Scan for the cell matching the given text and deliver its (x, y) coordinate at center. 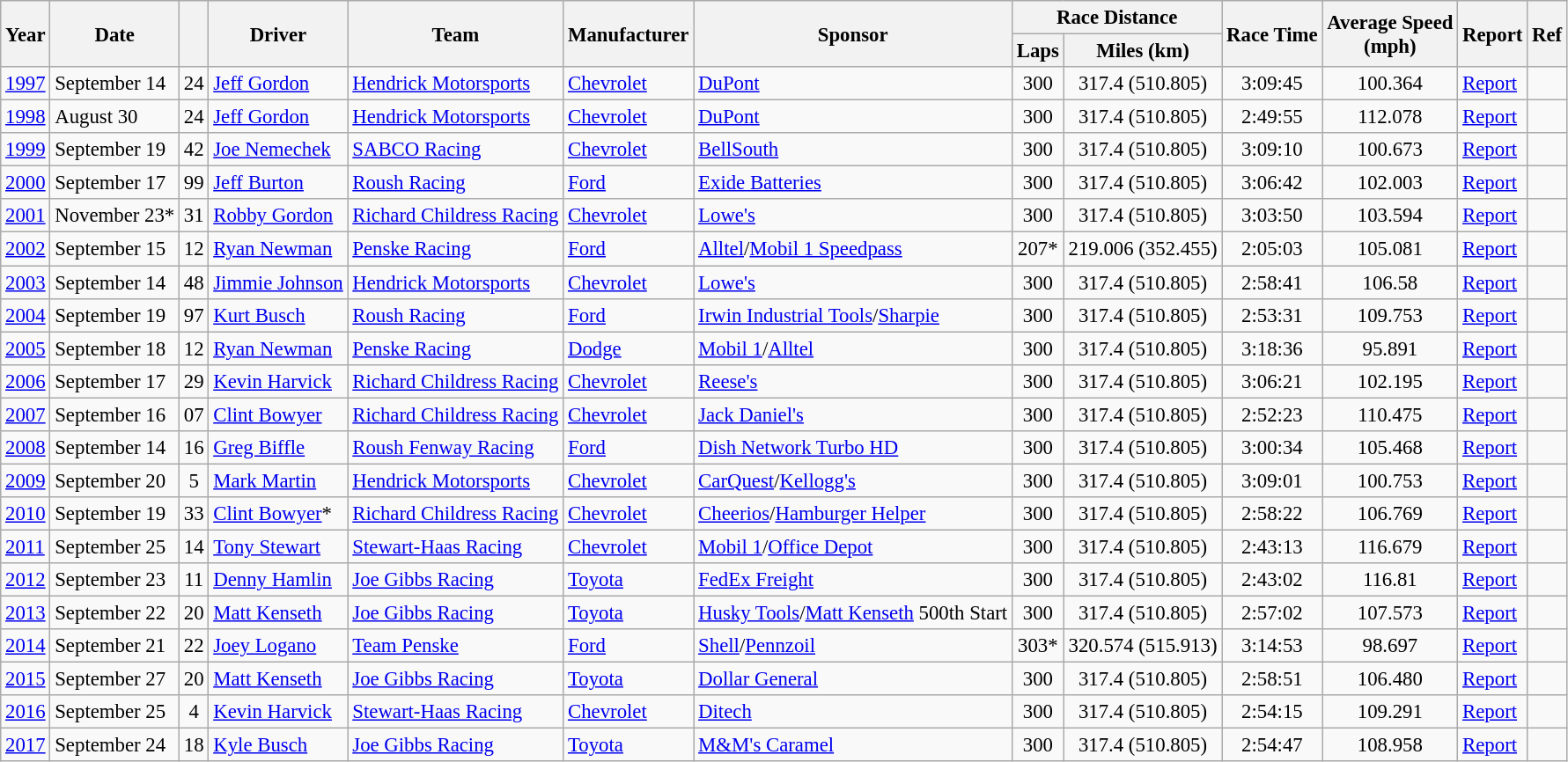
SABCO Racing (456, 150)
4 (194, 712)
16 (194, 448)
2007 (26, 414)
2014 (26, 646)
Team (456, 33)
108.958 (1390, 745)
Manufacturer (629, 33)
2010 (26, 514)
33 (194, 514)
106.58 (1390, 282)
2:43:02 (1272, 580)
3:06:42 (1272, 183)
Date (114, 33)
Ditech (853, 712)
BellSouth (853, 150)
Jimmie Johnson (278, 282)
2013 (26, 613)
100.753 (1390, 480)
14 (194, 546)
1998 (26, 117)
5 (194, 480)
Driver (278, 33)
18 (194, 745)
Robby Gordon (278, 216)
Ref (1548, 33)
95.891 (1390, 348)
102.003 (1390, 183)
CarQuest/Kellogg's (853, 480)
2016 (26, 712)
207* (1037, 249)
105.468 (1390, 448)
3:00:34 (1272, 448)
Shell/Pennzoil (853, 646)
Jeff Burton (278, 183)
Mobil 1/Office Depot (853, 546)
Alltel/Mobil 1 Speedpass (853, 249)
1997 (26, 84)
219.006 (352.455) (1143, 249)
2:54:47 (1272, 745)
2:52:23 (1272, 414)
109.753 (1390, 315)
September 24 (114, 745)
Race Distance (1116, 18)
FedEx Freight (853, 580)
September 18 (114, 348)
97 (194, 315)
2008 (26, 448)
11 (194, 580)
110.475 (1390, 414)
September 20 (114, 480)
102.195 (1390, 381)
September 27 (114, 679)
November 23* (114, 216)
Exide Batteries (853, 183)
Reese's (853, 381)
Race Time (1272, 33)
2002 (26, 249)
Mobil 1/Alltel (853, 348)
2003 (26, 282)
Kyle Busch (278, 745)
Roush Fenway Racing (456, 448)
2:53:31 (1272, 315)
2:57:02 (1272, 613)
Sponsor (853, 33)
Denny Hamlin (278, 580)
2:05:03 (1272, 249)
112.078 (1390, 117)
Dodge (629, 348)
Jack Daniel's (853, 414)
31 (194, 216)
29 (194, 381)
Miles (km) (1143, 51)
Cheerios/Hamburger Helper (853, 514)
3:09:45 (1272, 84)
42 (194, 150)
2005 (26, 348)
Husky Tools/Matt Kenseth 500th Start (853, 613)
2:58:41 (1272, 282)
48 (194, 282)
2:58:51 (1272, 679)
Kurt Busch (278, 315)
Irwin Industrial Tools/Sharpie (853, 315)
2001 (26, 216)
Clint Bowyer* (278, 514)
2017 (26, 745)
3:14:53 (1272, 646)
103.594 (1390, 216)
100.364 (1390, 84)
2006 (26, 381)
Mark Martin (278, 480)
2:54:15 (1272, 712)
116.679 (1390, 546)
Team Penske (456, 646)
100.673 (1390, 150)
07 (194, 414)
September 23 (114, 580)
22 (194, 646)
98.697 (1390, 646)
September 15 (114, 249)
2015 (26, 679)
Dish Network Turbo HD (853, 448)
106.769 (1390, 514)
Joey Logano (278, 646)
105.081 (1390, 249)
303* (1037, 646)
Year (26, 33)
2:58:22 (1272, 514)
Joe Nemechek (278, 150)
116.81 (1390, 580)
Greg Biffle (278, 448)
2011 (26, 546)
1999 (26, 150)
September 16 (114, 414)
September 21 (114, 646)
109.291 (1390, 712)
3:03:50 (1272, 216)
Average Speed(mph) (1390, 33)
3:06:21 (1272, 381)
107.573 (1390, 613)
August 30 (114, 117)
2009 (26, 480)
M&M's Caramel (853, 745)
320.574 (515.913) (1143, 646)
September 22 (114, 613)
Laps (1037, 51)
99 (194, 183)
2000 (26, 183)
3:09:01 (1272, 480)
Dollar General (853, 679)
Clint Bowyer (278, 414)
Tony Stewart (278, 546)
3:09:10 (1272, 150)
2004 (26, 315)
3:18:36 (1272, 348)
2012 (26, 580)
2:43:13 (1272, 546)
106.480 (1390, 679)
2:49:55 (1272, 117)
